From the cell containing the given text, extract its center point as [X, Y] coordinate. 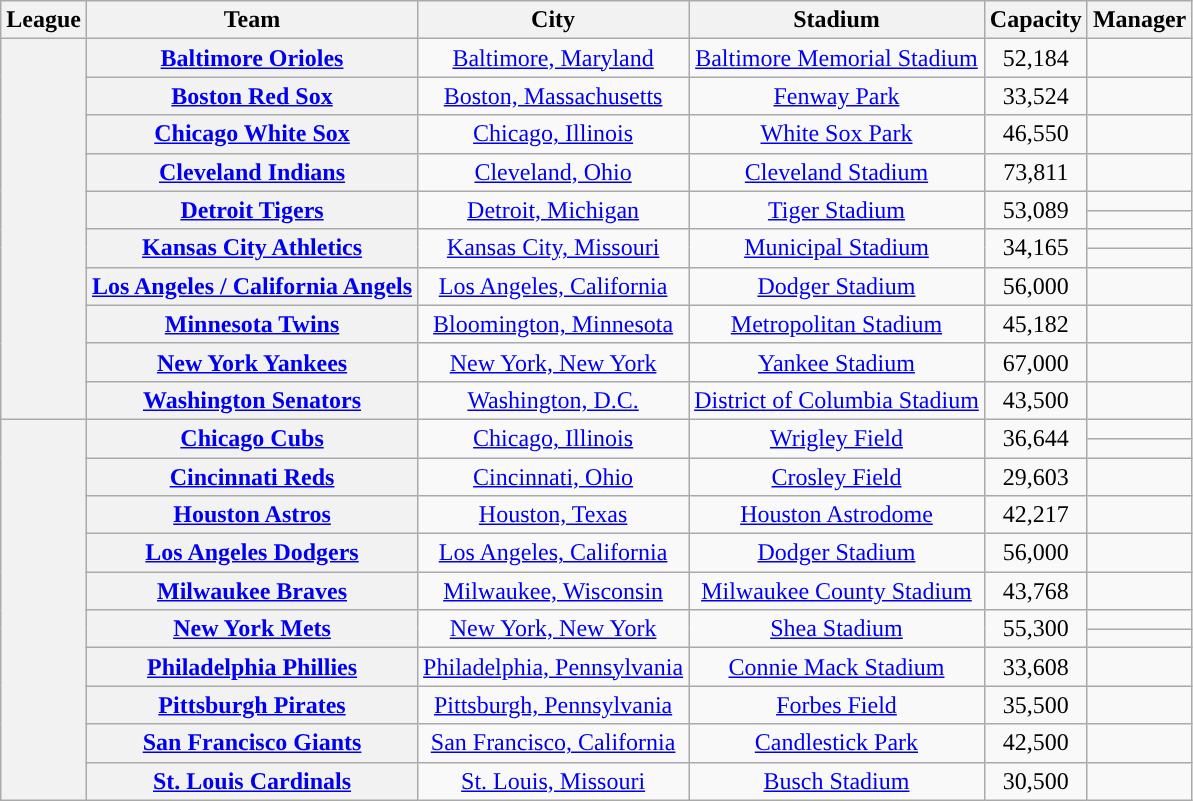
Connie Mack Stadium [837, 667]
Los Angeles / California Angels [252, 286]
Kansas City Athletics [252, 248]
Philadelphia, Pennsylvania [554, 667]
Chicago White Sox [252, 134]
Cleveland Stadium [837, 172]
St. Louis Cardinals [252, 781]
30,500 [1036, 781]
29,603 [1036, 477]
Pittsburgh, Pennsylvania [554, 705]
Philadelphia Phillies [252, 667]
73,811 [1036, 172]
Capacity [1036, 20]
46,550 [1036, 134]
Washington, D.C. [554, 400]
Fenway Park [837, 96]
55,300 [1036, 629]
Detroit Tigers [252, 210]
San Francisco, California [554, 743]
Crosley Field [837, 477]
Pittsburgh Pirates [252, 705]
45,182 [1036, 324]
Municipal Stadium [837, 248]
42,217 [1036, 515]
Forbes Field [837, 705]
District of Columbia Stadium [837, 400]
Boston Red Sox [252, 96]
League [44, 20]
Busch Stadium [837, 781]
City [554, 20]
Los Angeles Dodgers [252, 553]
35,500 [1036, 705]
New York Yankees [252, 362]
Houston Astrodome [837, 515]
Metropolitan Stadium [837, 324]
Chicago Cubs [252, 438]
33,524 [1036, 96]
Milwaukee County Stadium [837, 591]
Candlestick Park [837, 743]
Boston, Massachusetts [554, 96]
Cincinnati Reds [252, 477]
Kansas City, Missouri [554, 248]
Stadium [837, 20]
67,000 [1036, 362]
34,165 [1036, 248]
Washington Senators [252, 400]
Baltimore, Maryland [554, 58]
Yankee Stadium [837, 362]
Milwaukee Braves [252, 591]
52,184 [1036, 58]
Detroit, Michigan [554, 210]
San Francisco Giants [252, 743]
36,644 [1036, 438]
Minnesota Twins [252, 324]
42,500 [1036, 743]
Cleveland Indians [252, 172]
Milwaukee, Wisconsin [554, 591]
New York Mets [252, 629]
Shea Stadium [837, 629]
Wrigley Field [837, 438]
Cleveland, Ohio [554, 172]
Baltimore Memorial Stadium [837, 58]
White Sox Park [837, 134]
33,608 [1036, 667]
Tiger Stadium [837, 210]
53,089 [1036, 210]
43,500 [1036, 400]
43,768 [1036, 591]
Team [252, 20]
Houston, Texas [554, 515]
St. Louis, Missouri [554, 781]
Manager [1139, 20]
Houston Astros [252, 515]
Cincinnati, Ohio [554, 477]
Baltimore Orioles [252, 58]
Bloomington, Minnesota [554, 324]
